Capture the cell that displays the provided text and extract its (X, Y) central coordinate. 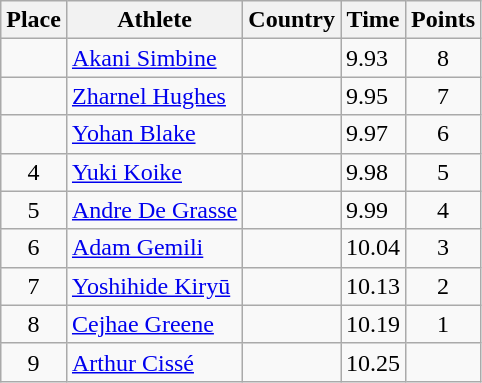
Cejhae Greene (154, 324)
9 (34, 362)
Time (374, 20)
Country (292, 20)
Yuki Koike (154, 172)
Zharnel Hughes (154, 96)
2 (444, 286)
9.98 (374, 172)
10.13 (374, 286)
10.19 (374, 324)
Points (444, 20)
3 (444, 248)
9.97 (374, 134)
10.25 (374, 362)
Athlete (154, 20)
9.93 (374, 58)
Akani Simbine (154, 58)
Yoshihide Kiryū (154, 286)
10.04 (374, 248)
1 (444, 324)
Yohan Blake (154, 134)
Arthur Cissé (154, 362)
9.95 (374, 96)
Andre De Grasse (154, 210)
9.99 (374, 210)
Place (34, 20)
Adam Gemili (154, 248)
